Return (x, y) of the center of cell containing provided text 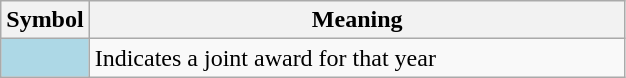
Indicates a joint award for that year (357, 58)
Meaning (357, 20)
Symbol (45, 20)
